Search for the cell housing the specified text and yield its [x, y] center coordinate. 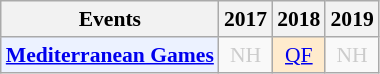
Mediterranean Games [110, 55]
QF [298, 55]
2019 [352, 19]
2017 [246, 19]
Events [110, 19]
2018 [298, 19]
